Capture the cell that displays the provided text and extract its [x, y] central coordinate. 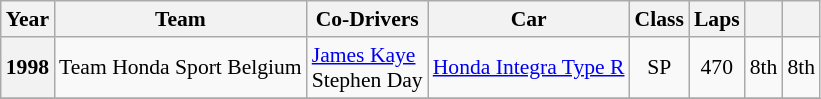
Honda Integra Type R [529, 68]
Class [660, 19]
Co-Drivers [368, 19]
470 [717, 68]
1998 [28, 68]
James Kaye Stephen Day [368, 68]
Laps [717, 19]
Year [28, 19]
Car [529, 19]
Team Honda Sport Belgium [180, 68]
Team [180, 19]
SP [660, 68]
